Extract the [X, Y] coordinate from the center of the cell holding the provided text.  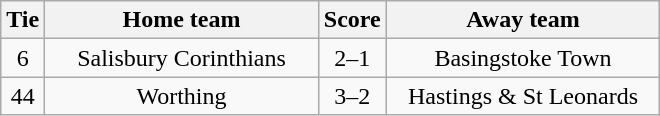
2–1 [352, 58]
Salisbury Corinthians [182, 58]
Tie [23, 20]
3–2 [352, 96]
Hastings & St Leonards [523, 96]
Basingstoke Town [523, 58]
Away team [523, 20]
44 [23, 96]
6 [23, 58]
Worthing [182, 96]
Home team [182, 20]
Score [352, 20]
